Detect which cell encompasses the target text, then output its [x, y] center coordinate. 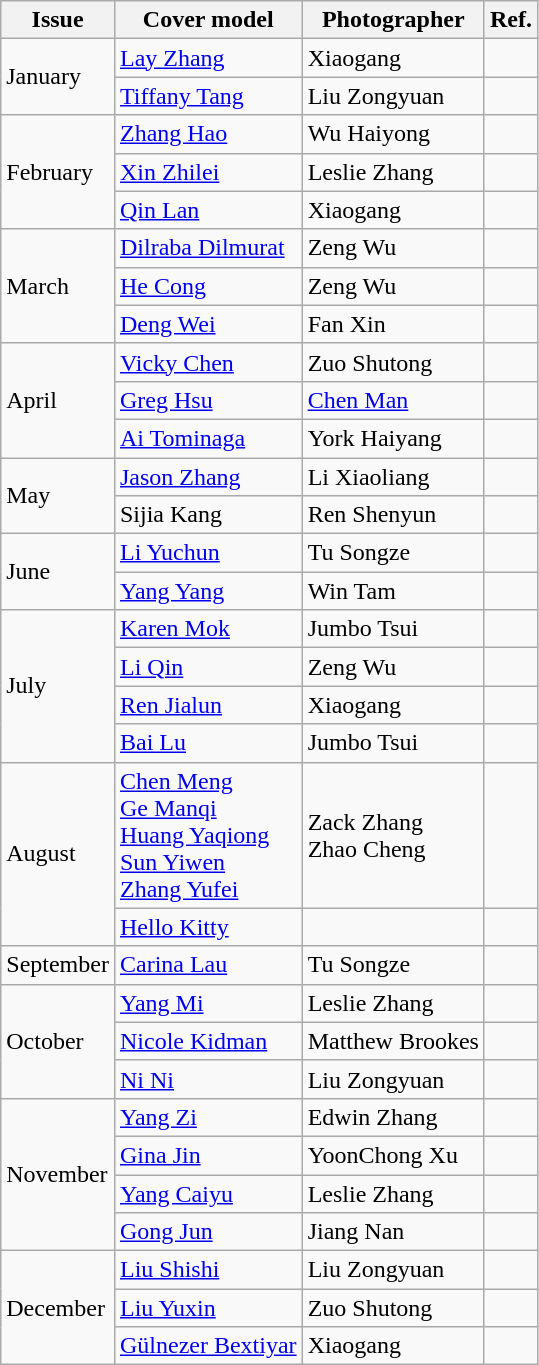
Ai Tominaga [208, 438]
Yang Caiyu [208, 1193]
Yang Zi [208, 1117]
Carina Lau [208, 965]
Hello Kitty [208, 927]
Zhang Hao [208, 134]
Li Yuchun [208, 553]
March [58, 286]
Fan Xin [393, 324]
Wu Haiyong [393, 134]
Edwin Zhang [393, 1117]
Karen Mok [208, 629]
Bai Lu [208, 743]
Li Xiaoliang [393, 477]
June [58, 572]
Dilraba Dilmurat [208, 248]
May [58, 496]
Matthew Brookes [393, 1041]
Gong Jun [208, 1232]
YoonChong Xu [393, 1155]
Chen MengGe ManqiHuang YaqiongSun YiwenZhang Yufei [208, 835]
Nicole Kidman [208, 1041]
Liu Yuxin [208, 1308]
Cover model [208, 20]
Greg Hsu [208, 400]
Xin Zhilei [208, 172]
October [58, 1041]
Sijia Kang [208, 515]
Vicky Chen [208, 362]
Deng Wei [208, 324]
Qin Lan [208, 210]
Li Qin [208, 667]
Photographer [393, 20]
Gina Jin [208, 1155]
Ren Shenyun [393, 515]
Yang Yang [208, 591]
Gülnezer Bextiyar [208, 1346]
July [58, 686]
Ni Ni [208, 1079]
Jason Zhang [208, 477]
Ref. [510, 20]
August [58, 854]
January [58, 77]
December [58, 1308]
Zack ZhangZhao Cheng [393, 835]
April [58, 400]
November [58, 1174]
He Cong [208, 286]
Win Tam [393, 591]
February [58, 172]
Tiffany Tang [208, 96]
September [58, 965]
Issue [58, 20]
Jiang Nan [393, 1232]
Chen Man [393, 400]
York Haiyang [393, 438]
Liu Shishi [208, 1270]
Ren Jialun [208, 705]
Lay Zhang [208, 58]
Yang Mi [208, 1003]
